Identify which cell holds the provided text, then report its (x, y) central coordinate. 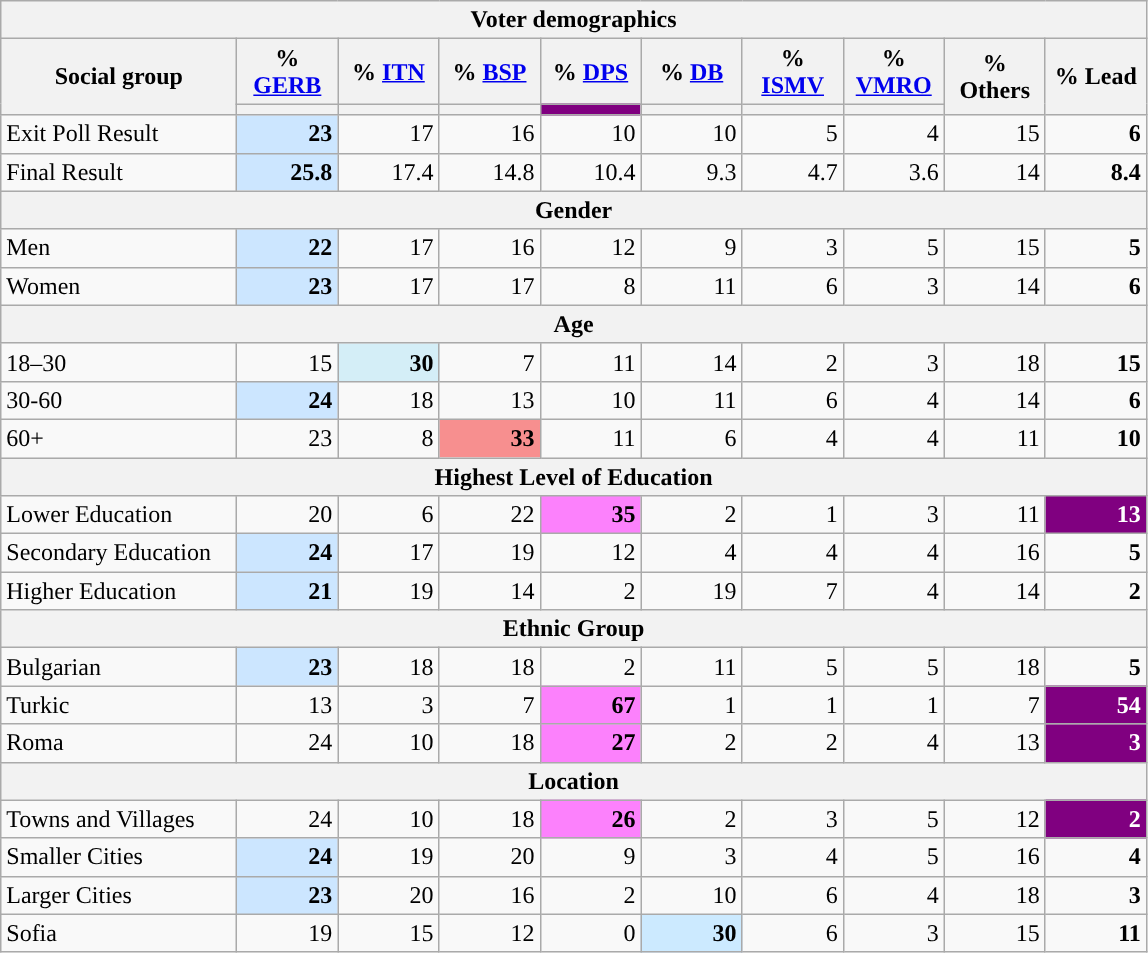
14.8 (490, 172)
Larger Cities (119, 895)
Sofia (119, 933)
54 (1096, 705)
Higher Education (119, 591)
8.4 (1096, 172)
Ethnic Group (574, 629)
% DPS (590, 72)
67 (590, 705)
9.3 (692, 172)
26 (590, 819)
Lower Education (119, 515)
25.8 (288, 172)
30-60 (119, 400)
Voter demographics (574, 20)
33 (490, 438)
% BSP (490, 72)
Women (119, 286)
17.4 (388, 172)
0 (590, 933)
% Lead (1096, 77)
% DB (692, 72)
4.7 (792, 172)
35 (590, 515)
Final Result (119, 172)
3.6 (894, 172)
Men (119, 248)
Exit Poll Result (119, 134)
Smaller Cities (119, 857)
18–30 (119, 362)
% ITN (388, 72)
21 (288, 591)
Towns and Villages (119, 819)
% Others (994, 77)
% VMRO (894, 72)
Social group (119, 77)
27 (590, 743)
Bulgarian (119, 667)
Roma (119, 743)
% ISMV (792, 72)
10.4 (590, 172)
Secondary Education (119, 553)
Turkic (119, 705)
60+ (119, 438)
Highest Level of Education (574, 477)
% GERB (288, 72)
Gender (574, 210)
Age (574, 324)
Location (574, 781)
